Provide the [X, Y] coordinate of the cell's center where the given text is located.  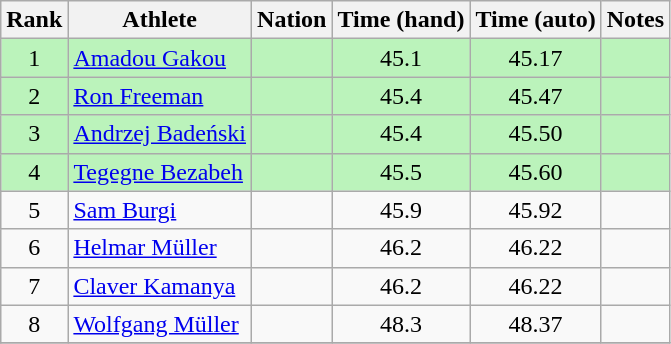
45.50 [536, 134]
45.17 [536, 58]
45.60 [536, 172]
Tegegne Bezabeh [160, 172]
2 [34, 96]
Helmar Müller [160, 248]
45.92 [536, 210]
45.9 [401, 210]
Rank [34, 20]
Wolfgang Müller [160, 324]
45.5 [401, 172]
Athlete [160, 20]
Time (hand) [401, 20]
45.1 [401, 58]
Claver Kamanya [160, 286]
Notes [635, 20]
7 [34, 286]
5 [34, 210]
Amadou Gakou [160, 58]
Andrzej Badeński [160, 134]
4 [34, 172]
48.3 [401, 324]
3 [34, 134]
Nation [292, 20]
1 [34, 58]
48.37 [536, 324]
Ron Freeman [160, 96]
6 [34, 248]
Time (auto) [536, 20]
45.47 [536, 96]
8 [34, 324]
Sam Burgi [160, 210]
